Detect which cell encompasses the target text, then output its [x, y] center coordinate. 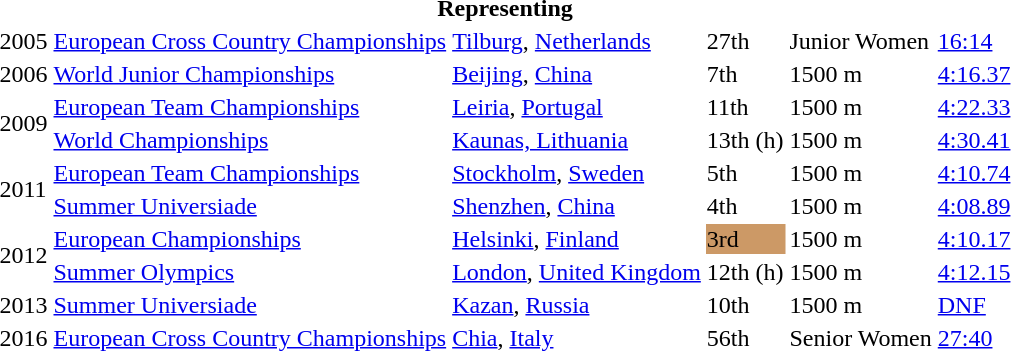
Kaunas, Lithuania [577, 140]
Junior Women [860, 41]
Tilburg, Netherlands [577, 41]
4th [745, 206]
13th (h) [745, 140]
Helsinki, Finland [577, 239]
Shenzhen, China [577, 206]
3rd [745, 239]
Kazan, Russia [577, 305]
12th (h) [745, 272]
10th [745, 305]
11th [745, 107]
7th [745, 74]
5th [745, 173]
27th [745, 41]
Beijing, China [577, 74]
London, United Kingdom [577, 272]
Leiria, Portugal [577, 107]
European Championships [250, 239]
World Championships [250, 140]
Summer Olympics [250, 272]
Stockholm, Sweden [577, 173]
World Junior Championships [250, 74]
European Cross Country Championships [250, 41]
